For the text-containing cell, return its midpoint in (x, y) coordinate format. 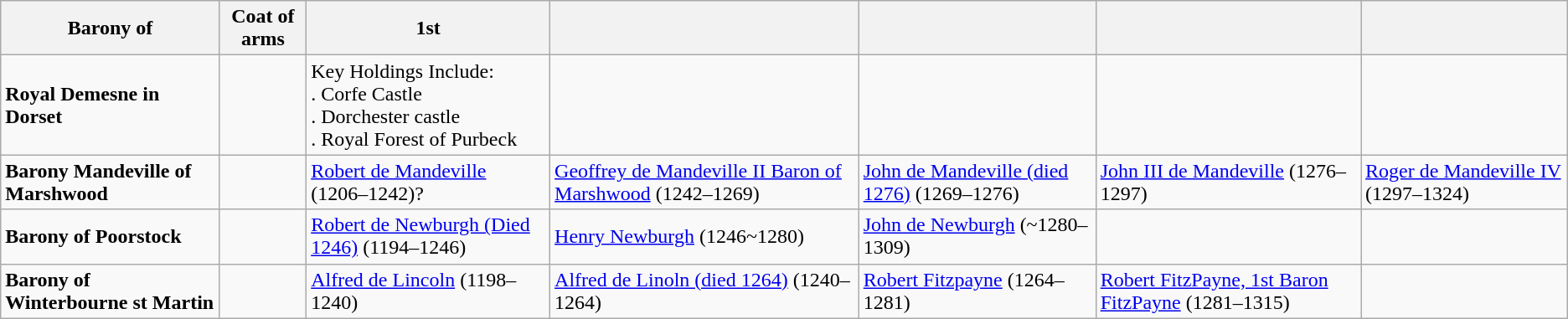
Robert FitzPayne, 1st Baron FitzPayne (1281–1315) (1228, 291)
John de Newburgh (~1280–1309) (977, 236)
Geoffrey de Mandeville II Baron of Marshwood (1242–1269) (705, 183)
Barony Mandeville of Marshwood (111, 183)
Henry Newburgh (1246~1280) (705, 236)
Robert de Newburgh (Died 1246) (1194–1246) (429, 236)
Coat of arms (263, 28)
Roger de Mandeville IV (1297–1324) (1464, 183)
1st (429, 28)
Barony of (111, 28)
Robert de Mandeville (1206–1242)? (429, 183)
Alfred de Linoln (died 1264) (1240–1264) (705, 291)
Barony of Poorstock (111, 236)
Key Holdings Include:. Corfe Castle. Dorchester castle. Royal Forest of Purbeck (429, 105)
Barony of Winterbourne st Martin (111, 291)
John III de Mandeville (1276–1297) (1228, 183)
Robert Fitzpayne (1264–1281) (977, 291)
John de Mandeville (died 1276) (1269–1276) (977, 183)
Alfred de Lincoln (1198–1240) (429, 291)
Royal Demesne in Dorset (111, 105)
